Return [X, Y] of the center of cell containing provided text 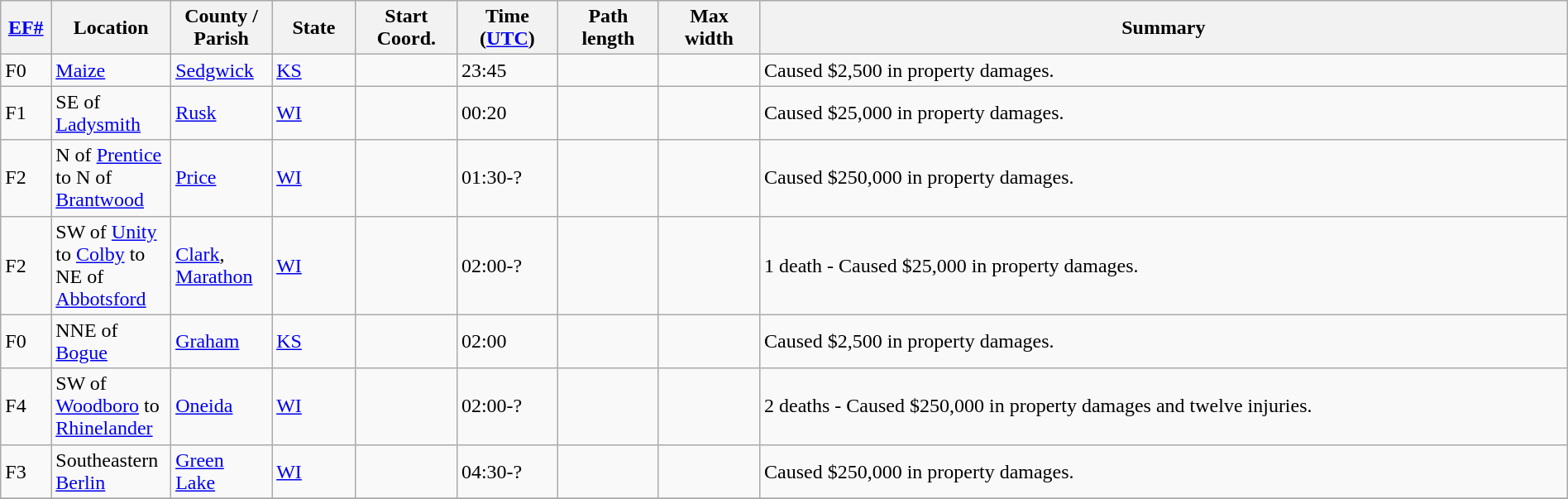
Price [222, 178]
Southeastern Berlin [111, 472]
State [314, 28]
Path length [608, 28]
04:30-? [507, 472]
Green Lake [222, 472]
Start Coord. [406, 28]
Clark, Marathon [222, 265]
00:20 [507, 113]
02:00 [507, 341]
N of Prentice to N of Brantwood [111, 178]
SW of Woodboro to Rhinelander [111, 406]
Oneida [222, 406]
Location [111, 28]
01:30-? [507, 178]
Max width [709, 28]
1 death - Caused $25,000 in property damages. [1163, 265]
Graham [222, 341]
Sedgwick [222, 70]
Caused $25,000 in property damages. [1163, 113]
F4 [26, 406]
Summary [1163, 28]
Maize [111, 70]
2 deaths - Caused $250,000 in property damages and twelve injuries. [1163, 406]
County / Parish [222, 28]
SE of Ladysmith [111, 113]
NNE of Bogue [111, 341]
SW of Unity to Colby to NE of Abbotsford [111, 265]
23:45 [507, 70]
F1 [26, 113]
Rusk [222, 113]
Time (UTC) [507, 28]
F3 [26, 472]
EF# [26, 28]
